From the cell containing the given text, extract its center point as [X, Y] coordinate. 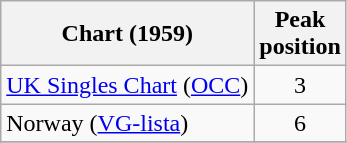
Chart (1959) [128, 34]
Norway (VG-lista) [128, 123]
3 [300, 85]
6 [300, 123]
Peakposition [300, 34]
UK Singles Chart (OCC) [128, 85]
